Capture the cell that displays the provided text and extract its (X, Y) central coordinate. 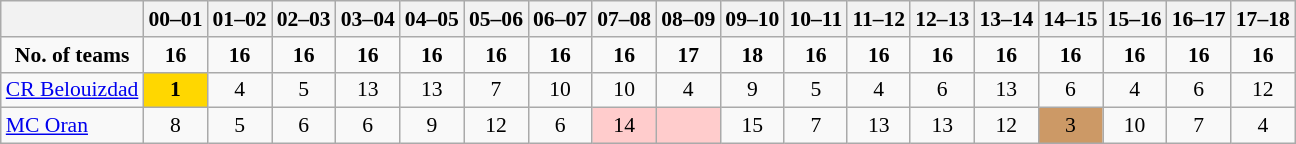
16–17 (1199, 19)
12–13 (942, 19)
17–18 (1263, 19)
04–05 (432, 19)
11–12 (878, 19)
1 (175, 90)
00–01 (175, 19)
13–14 (1006, 19)
15 (752, 126)
08–09 (688, 19)
17 (688, 55)
10–11 (816, 19)
CR Belouizdad (72, 90)
02–03 (304, 19)
05–06 (496, 19)
18 (752, 55)
03–04 (368, 19)
01–02 (239, 19)
14–15 (1070, 19)
3 (1070, 126)
No. of teams (72, 55)
8 (175, 126)
07–08 (624, 19)
15–16 (1135, 19)
14 (624, 126)
MC Oran (72, 126)
09–10 (752, 19)
06–07 (560, 19)
